Capture the cell that displays the provided text and extract its [x, y] central coordinate. 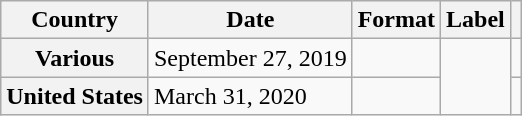
September 27, 2019 [250, 58]
United States [75, 96]
Label [476, 20]
Country [75, 20]
Various [75, 58]
March 31, 2020 [250, 96]
Date [250, 20]
Format [396, 20]
